Locate the cell with the specified text and output its (X, Y) center coordinate. 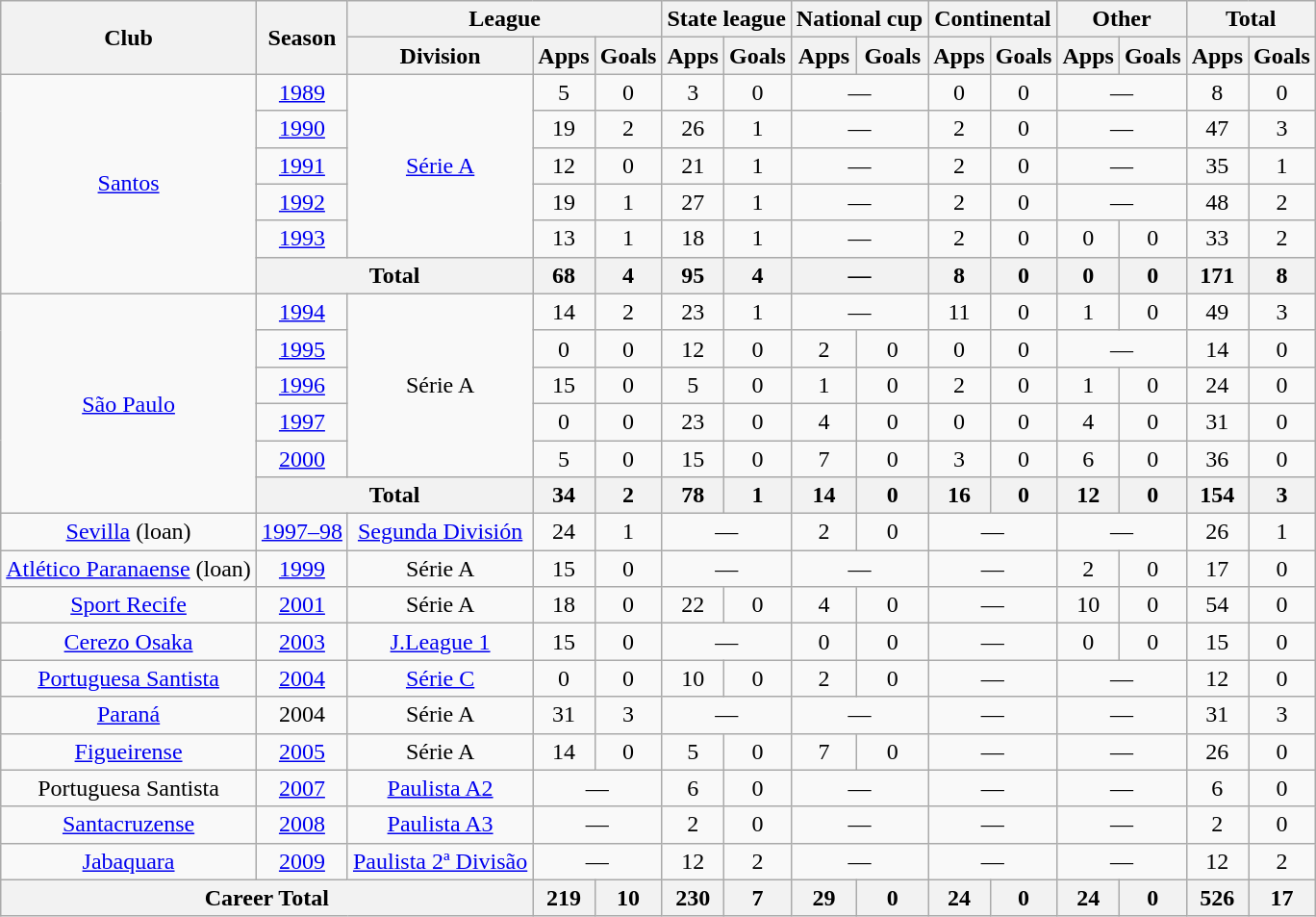
34 (564, 496)
526 (1217, 898)
154 (1217, 496)
171 (1217, 275)
Career Total (267, 898)
1991 (302, 166)
230 (693, 898)
Jabaquara (129, 861)
Division (440, 56)
2001 (302, 605)
1994 (302, 312)
Cerezo Osaka (129, 642)
Paulista 2ª Divisão (440, 861)
1989 (302, 92)
21 (693, 166)
48 (1217, 202)
State league (726, 19)
Santacruzense (129, 825)
11 (959, 312)
Sport Recife (129, 605)
Season (302, 38)
2003 (302, 642)
29 (823, 898)
47 (1217, 129)
Paraná (129, 715)
Paulista A3 (440, 825)
35 (1217, 166)
Atlético Paranaense (loan) (129, 569)
2008 (302, 825)
Continental (993, 19)
219 (564, 898)
54 (1217, 605)
95 (693, 275)
1990 (302, 129)
1999 (302, 569)
Santos (129, 184)
League (504, 19)
1997 (302, 421)
1997–98 (302, 532)
27 (693, 202)
2005 (302, 751)
1993 (302, 239)
2007 (302, 788)
49 (1217, 312)
1995 (302, 348)
Segunda División (440, 532)
1996 (302, 385)
National cup (859, 19)
78 (693, 496)
16 (959, 496)
22 (693, 605)
Série C (440, 678)
Sevilla (loan) (129, 532)
Other (1122, 19)
Paulista A2 (440, 788)
13 (564, 239)
2000 (302, 459)
36 (1217, 459)
Figueirense (129, 751)
J.League 1 (440, 642)
São Paulo (129, 403)
33 (1217, 239)
1992 (302, 202)
2009 (302, 861)
Club (129, 38)
68 (564, 275)
